From the cell containing the given text, extract its center point as [x, y] coordinate. 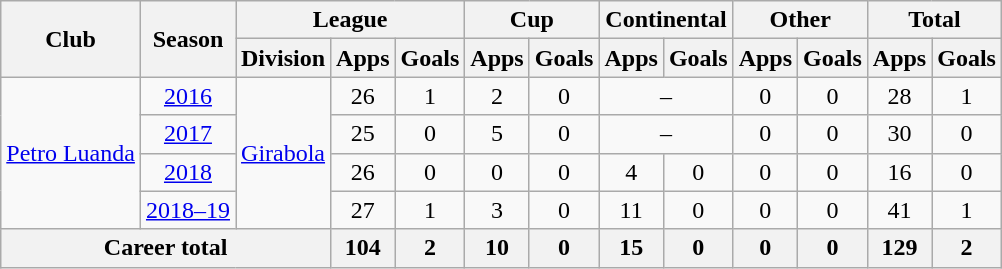
Career total [166, 248]
10 [497, 248]
41 [899, 210]
League [350, 20]
2016 [188, 96]
15 [631, 248]
30 [899, 134]
16 [899, 172]
Season [188, 39]
5 [497, 134]
129 [899, 248]
25 [363, 134]
2017 [188, 134]
Petro Luanda [71, 153]
Cup [532, 20]
3 [497, 210]
2018–19 [188, 210]
11 [631, 210]
Other [800, 20]
Girabola [284, 153]
Club [71, 39]
104 [363, 248]
27 [363, 210]
28 [899, 96]
Total [934, 20]
Continental [666, 20]
2018 [188, 172]
4 [631, 172]
Division [284, 58]
